Scan for the cell matching the given text and deliver its [x, y] coordinate at center. 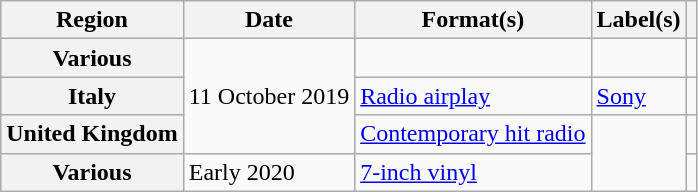
Region [92, 20]
Italy [92, 96]
7-inch vinyl [473, 172]
11 October 2019 [268, 96]
United Kingdom [92, 134]
Radio airplay [473, 96]
Sony [638, 96]
Date [268, 20]
Early 2020 [268, 172]
Format(s) [473, 20]
Contemporary hit radio [473, 134]
Label(s) [638, 20]
